For the text-containing cell, return its midpoint in [x, y] coordinate format. 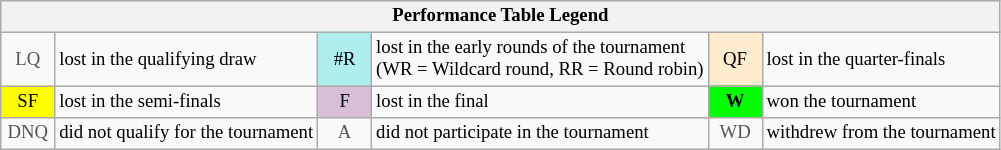
DNQ [28, 134]
WD [735, 134]
A [345, 134]
did not qualify for the tournament [186, 134]
withdrew from the tournament [881, 134]
Performance Table Legend [500, 16]
W [735, 102]
lost in the final [540, 102]
did not participate in the tournament [540, 134]
QF [735, 60]
lost in the quarter-finals [881, 60]
lost in the semi-finals [186, 102]
won the tournament [881, 102]
#R [345, 60]
lost in the early rounds of the tournament(WR = Wildcard round, RR = Round robin) [540, 60]
lost in the qualifying draw [186, 60]
LQ [28, 60]
F [345, 102]
SF [28, 102]
